Output the (X, Y) coordinate of the center of the cell containing the given text.  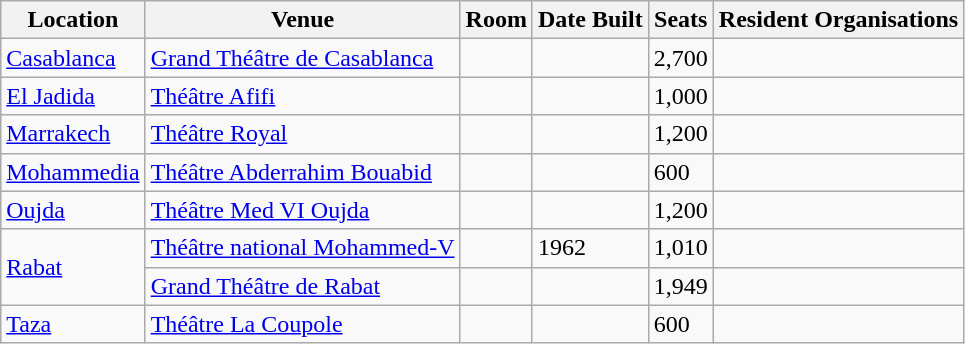
Mohammedia (73, 172)
Théâtre Afifi (302, 96)
1962 (590, 248)
Taza (73, 324)
Venue (302, 20)
Casablanca (73, 58)
Théâtre Abderrahim Bouabid (302, 172)
Rabat (73, 267)
Oujda (73, 210)
2,700 (680, 58)
Seats (680, 20)
Location (73, 20)
Théâtre Royal (302, 134)
Room (496, 20)
Grand Théâtre de Rabat (302, 286)
Théâtre Med VI Oujda (302, 210)
Marrakech (73, 134)
1,010 (680, 248)
Grand Théâtre de Casablanca (302, 58)
Théâtre La Coupole (302, 324)
Resident Organisations (838, 20)
Date Built (590, 20)
El Jadida (73, 96)
Théâtre national Mohammed-V (302, 248)
1,000 (680, 96)
1,949 (680, 286)
